Identify which cell holds the provided text, then report its (X, Y) central coordinate. 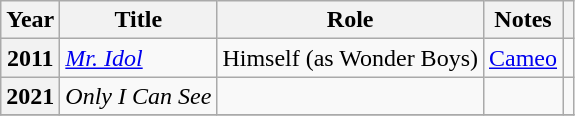
Title (138, 20)
Himself (as Wonder Boys) (350, 58)
Year (30, 20)
Only I Can See (138, 96)
2021 (30, 96)
Cameo (522, 58)
Notes (522, 20)
2011 (30, 58)
Mr. Idol (138, 58)
Role (350, 20)
